Output the [X, Y] coordinate of the center of the cell containing the given text.  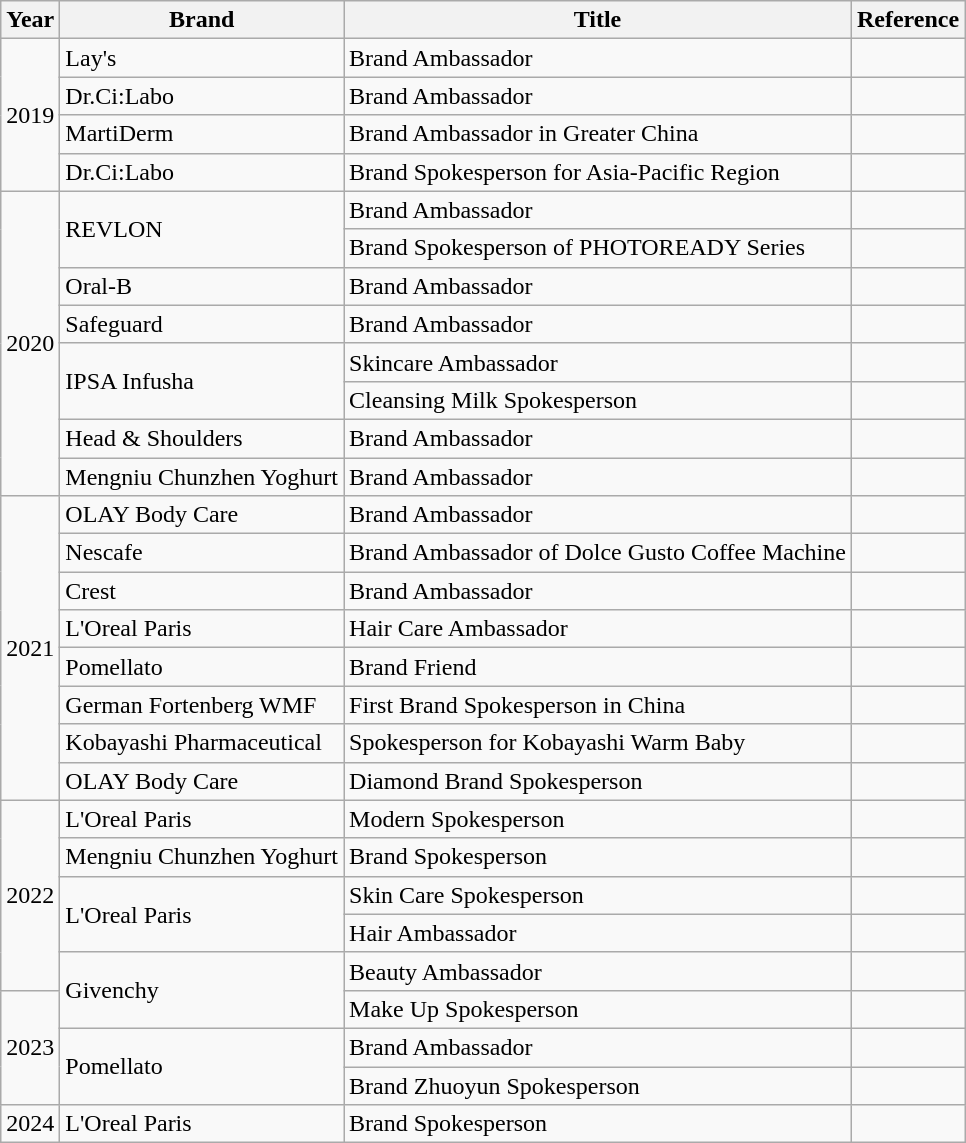
Crest [202, 591]
Givenchy [202, 990]
2021 [30, 648]
Safeguard [202, 324]
Brand Ambassador in Greater China [598, 134]
2020 [30, 343]
Diamond Brand Spokesperson [598, 781]
Brand Spokesperson of PHOTOREADY Series [598, 248]
Year [30, 20]
Make Up Spokesperson [598, 1009]
Brand [202, 20]
Hair Care Ambassador [598, 629]
Skincare Ambassador [598, 362]
First Brand Spokesperson in China [598, 705]
2024 [30, 1124]
2023 [30, 1047]
Title [598, 20]
Hair Ambassador [598, 933]
2019 [30, 115]
IPSA Infusha [202, 381]
REVLON [202, 229]
Cleansing Milk Spokesperson [598, 400]
2022 [30, 895]
Modern Spokesperson [598, 819]
Nescafe [202, 553]
Oral-B [202, 286]
Skin Care Spokesperson [598, 895]
Brand Spokesperson for Asia-Pacific Region [598, 172]
Head & Shoulders [202, 438]
MartiDerm [202, 134]
Kobayashi Pharmaceutical [202, 743]
Reference [908, 20]
Brand Friend [598, 667]
Spokesperson for Kobayashi Warm Baby [598, 743]
Brand Ambassador of Dolce Gusto Coffee Machine [598, 553]
Brand Zhuoyun Spokesperson [598, 1085]
German Fortenberg WMF [202, 705]
Beauty Ambassador [598, 971]
Lay's [202, 58]
